For the text-containing cell, return its midpoint in (X, Y) coordinate format. 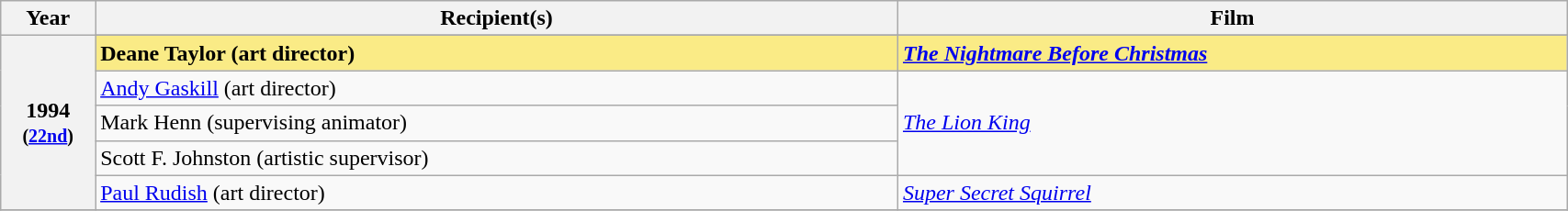
Scott F. Johnston (artistic supervisor) (497, 158)
1994 (22nd) (48, 123)
Paul Rudish (art director) (497, 193)
Super Secret Squirrel (1232, 193)
The Lion King (1232, 123)
Deane Taylor (art director) (497, 53)
Mark Henn (supervising animator) (497, 123)
The Nightmare Before Christmas (1232, 53)
Film (1232, 18)
Andy Gaskill (art director) (497, 88)
Year (48, 18)
Recipient(s) (497, 18)
